Scan for the cell matching the given text and deliver its [x, y] coordinate at center. 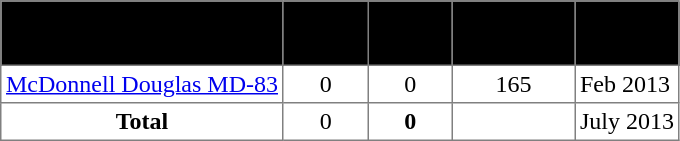
165 [513, 84]
July 2013 [628, 122]
Feb 2013 [628, 84]
McDonnell Douglas MD-83 [142, 84]
Orders [410, 33]
Passengers [513, 33]
Aircraft [142, 33]
In Service [326, 33]
Notes [628, 33]
Total [142, 122]
